Identify which cell holds the provided text, then report its [x, y] central coordinate. 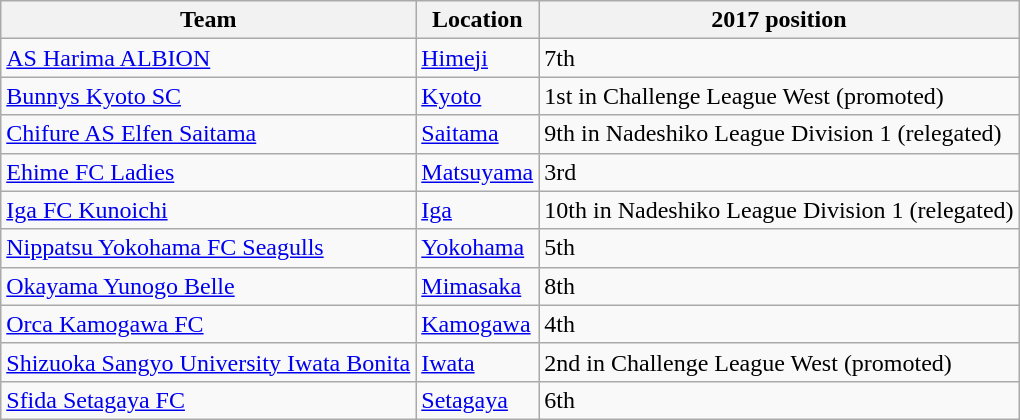
Okayama Yunogo Belle [208, 286]
7th [779, 58]
2017 position [779, 20]
AS Harima ALBION [208, 58]
Orca Kamogawa FC [208, 324]
Location [478, 20]
Yokohama [478, 248]
Bunnys Kyoto SC [208, 96]
Himeji [478, 58]
Shizuoka Sangyo University Iwata Bonita [208, 362]
Matsuyama [478, 172]
Team [208, 20]
9th in Nadeshiko League Division 1 (relegated) [779, 134]
1st in Challenge League West (promoted) [779, 96]
Saitama [478, 134]
Kyoto [478, 96]
Iwata [478, 362]
5th [779, 248]
Sfida Setagaya FC [208, 400]
4th [779, 324]
10th in Nadeshiko League Division 1 (relegated) [779, 210]
Chifure AS Elfen Saitama [208, 134]
Kamogawa [478, 324]
2nd in Challenge League West (promoted) [779, 362]
Nippatsu Yokohama FC Seagulls [208, 248]
Iga FC Kunoichi [208, 210]
8th [779, 286]
Setagaya [478, 400]
Iga [478, 210]
6th [779, 400]
Mimasaka [478, 286]
Ehime FC Ladies [208, 172]
3rd [779, 172]
